Return the [X, Y] coordinate for the center point of the cell that contains the specified text.  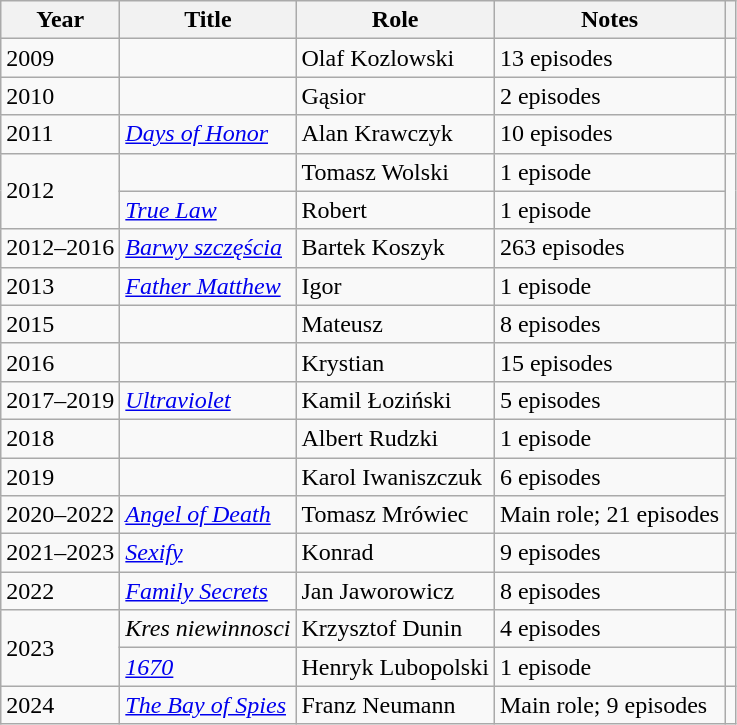
2012 [60, 191]
Albert Rudzki [395, 438]
6 episodes [609, 477]
Franz Neumann [395, 705]
1670 [208, 667]
Gąsior [395, 96]
263 episodes [609, 248]
Karol Iwaniszczuk [395, 477]
Family Secrets [208, 591]
Role [395, 20]
Bartek Koszyk [395, 248]
Igor [395, 286]
2015 [60, 324]
5 episodes [609, 400]
The Bay of Spies [208, 705]
Jan Jaworowicz [395, 591]
Robert [395, 210]
Mateusz [395, 324]
Kres niewinnosci [208, 629]
Kamil Łoziński [395, 400]
9 episodes [609, 553]
Main role; 21 episodes [609, 515]
Krzysztof Dunin [395, 629]
2021–2023 [60, 553]
Tomasz Mrówiec [395, 515]
True Law [208, 210]
2011 [60, 134]
2 episodes [609, 96]
10 episodes [609, 134]
2019 [60, 477]
2016 [60, 362]
2010 [60, 96]
Angel of Death [208, 515]
Tomasz Wolski [395, 172]
Father Matthew [208, 286]
Olaf Kozlowski [395, 58]
2022 [60, 591]
Year [60, 20]
Barwy szczęścia [208, 248]
Henryk Lubopolski [395, 667]
2009 [60, 58]
Notes [609, 20]
2018 [60, 438]
4 episodes [609, 629]
Sexify [208, 553]
Alan Krawczyk [395, 134]
Title [208, 20]
2013 [60, 286]
2020–2022 [60, 515]
Krystian [395, 362]
Ultraviolet [208, 400]
15 episodes [609, 362]
Days of Honor [208, 134]
Main role; 9 episodes [609, 705]
2024 [60, 705]
2012–2016 [60, 248]
2017–2019 [60, 400]
2023 [60, 648]
Konrad [395, 553]
13 episodes [609, 58]
